Provide the [X, Y] coordinate of the cell's center where the given text is located.  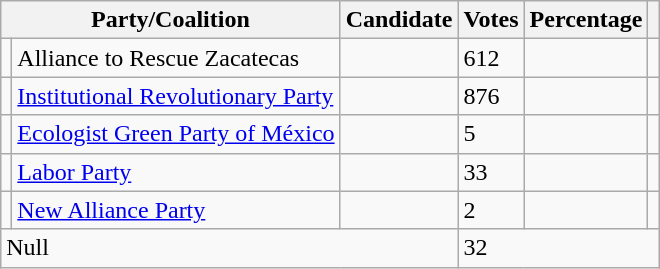
612 [491, 58]
33 [491, 172]
876 [491, 96]
Null [230, 248]
32 [558, 248]
Ecologist Green Party of México [176, 134]
New Alliance Party [176, 210]
Labor Party [176, 172]
Votes [491, 20]
5 [491, 134]
Percentage [586, 20]
2 [491, 210]
Alliance to Rescue Zacatecas [176, 58]
Party/Coalition [170, 20]
Candidate [399, 20]
Institutional Revolutionary Party [176, 96]
